Output the [x, y] coordinate of the center of the cell containing the given text.  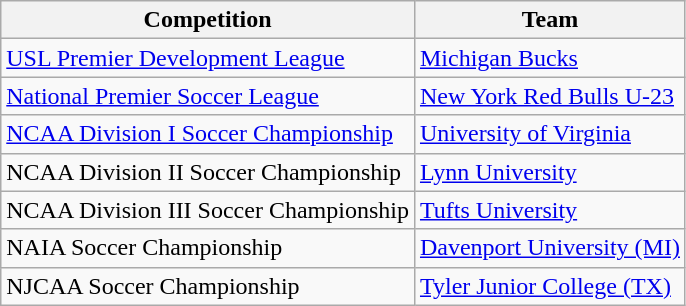
University of Virginia [550, 134]
NCAA Division I Soccer Championship [208, 134]
Tufts University [550, 210]
NAIA Soccer Championship [208, 248]
Lynn University [550, 172]
Davenport University (MI) [550, 248]
Tyler Junior College (TX) [550, 286]
NJCAA Soccer Championship [208, 286]
NCAA Division III Soccer Championship [208, 210]
National Premier Soccer League [208, 96]
Team [550, 20]
New York Red Bulls U-23 [550, 96]
Michigan Bucks [550, 58]
NCAA Division II Soccer Championship [208, 172]
Competition [208, 20]
USL Premier Development League [208, 58]
